Output the (X, Y) coordinate of the center of the cell containing the given text.  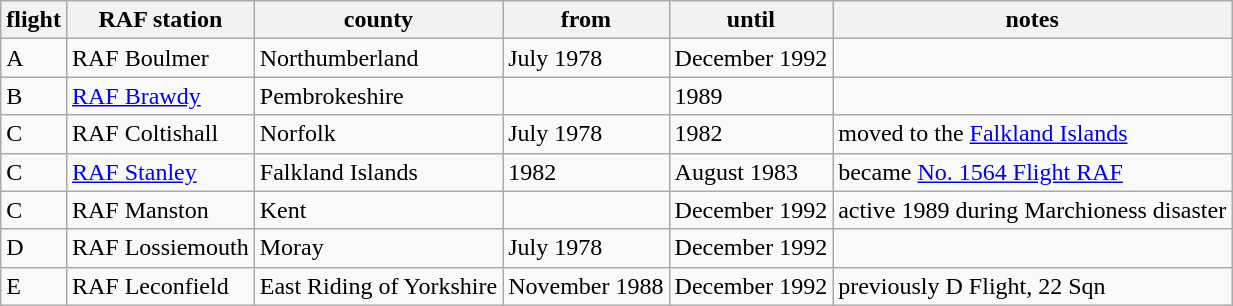
Pembrokeshire (378, 96)
Kent (378, 210)
county (378, 20)
B (34, 96)
active 1989 during Marchioness disaster (1032, 210)
E (34, 286)
until (751, 20)
D (34, 248)
flight (34, 20)
A (34, 58)
August 1983 (751, 172)
RAF Manston (160, 210)
RAF Leconfield (160, 286)
RAF Stanley (160, 172)
RAF Lossiemouth (160, 248)
RAF Coltishall (160, 134)
Moray (378, 248)
moved to the Falkland Islands (1032, 134)
November 1988 (586, 286)
RAF Brawdy (160, 96)
RAF station (160, 20)
became No. 1564 Flight RAF (1032, 172)
notes (1032, 20)
RAF Boulmer (160, 58)
East Riding of Yorkshire (378, 286)
Falkland Islands (378, 172)
Northumberland (378, 58)
Norfolk (378, 134)
1989 (751, 96)
previously D Flight, 22 Sqn (1032, 286)
from (586, 20)
